Output the [x, y] coordinate of the center of the cell containing the given text.  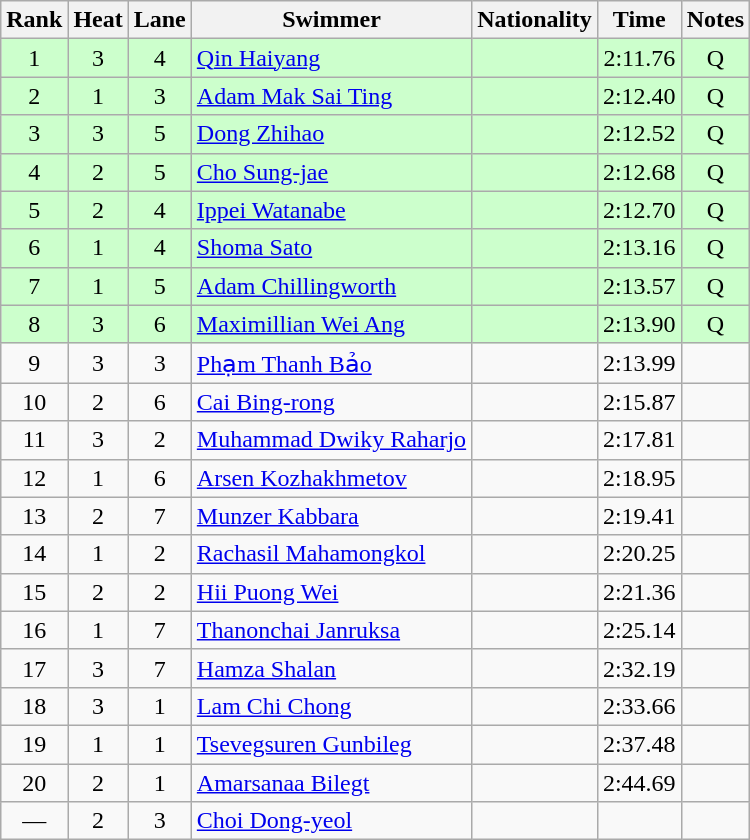
2:13.16 [639, 248]
2:25.14 [639, 630]
Lane [160, 20]
2:15.87 [639, 402]
2:33.66 [639, 706]
2:18.95 [639, 478]
Choi Dong-yeol [331, 821]
20 [34, 783]
Cho Sung-jae [331, 172]
Amarsanaa Bilegt [331, 783]
Notes [715, 20]
Heat [98, 20]
2:32.19 [639, 668]
16 [34, 630]
2:21.36 [639, 592]
2:12.68 [639, 172]
Thanonchai Janruksa [331, 630]
17 [34, 668]
19 [34, 744]
2:19.41 [639, 516]
Dong Zhihao [331, 134]
2:13.90 [639, 324]
Tsevegsuren Gunbileg [331, 744]
Hii Puong Wei [331, 592]
Rank [34, 20]
Maximillian Wei Ang [331, 324]
2:12.40 [639, 96]
Shoma Sato [331, 248]
Nationality [535, 20]
Hamza Shalan [331, 668]
Swimmer [331, 20]
2:12.52 [639, 134]
2:37.48 [639, 744]
11 [34, 440]
15 [34, 592]
9 [34, 363]
Adam Mak Sai Ting [331, 96]
Ippei Watanabe [331, 210]
2:12.70 [639, 210]
2:44.69 [639, 783]
10 [34, 402]
Lam Chi Chong [331, 706]
2:11.76 [639, 58]
Adam Chillingworth [331, 286]
8 [34, 324]
Time [639, 20]
Cai Bing-rong [331, 402]
Phạm Thanh Bảo [331, 363]
Qin Haiyang [331, 58]
Rachasil Mahamongkol [331, 554]
2:17.81 [639, 440]
12 [34, 478]
2:20.25 [639, 554]
13 [34, 516]
Munzer Kabbara [331, 516]
Arsen Kozhakhmetov [331, 478]
2:13.57 [639, 286]
Muhammad Dwiky Raharjo [331, 440]
2:13.99 [639, 363]
— [34, 821]
14 [34, 554]
18 [34, 706]
